Scan for the cell matching the given text and deliver its (x, y) coordinate at center. 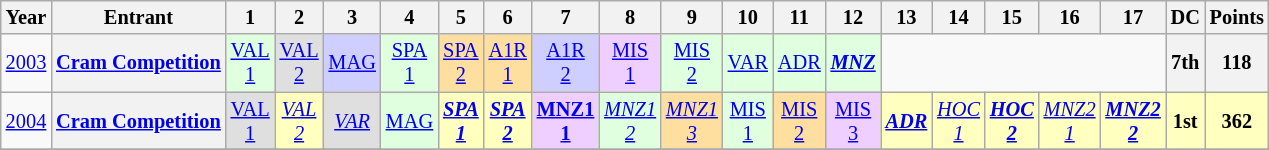
15 (1012, 17)
6 (508, 17)
MNZ11 (566, 121)
MNZ22 (1132, 121)
9 (692, 17)
A1R1 (508, 63)
Year (26, 17)
MNZ12 (630, 121)
12 (854, 17)
1st (1186, 121)
118 (1237, 63)
HOC1 (958, 121)
17 (1132, 17)
7th (1186, 63)
4 (410, 17)
10 (748, 17)
11 (800, 17)
A1R2 (566, 63)
7 (566, 17)
8 (630, 17)
MNZ21 (1070, 121)
MIS3 (854, 121)
5 (461, 17)
MNZ (854, 63)
3 (352, 17)
362 (1237, 121)
Entrant (138, 17)
1 (250, 17)
2003 (26, 63)
16 (1070, 17)
Points (1237, 17)
DC (1186, 17)
MNZ13 (692, 121)
13 (907, 17)
14 (958, 17)
2 (300, 17)
HOC2 (1012, 121)
2004 (26, 121)
